Locate the cell with the specified text and output its (x, y) center coordinate. 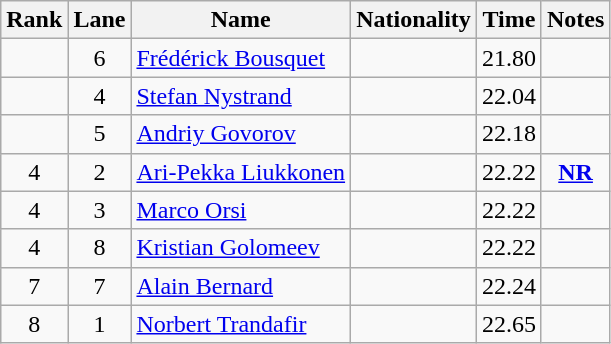
Rank (34, 20)
Norbert Trandafir (241, 324)
Time (508, 20)
Marco Orsi (241, 210)
22.24 (508, 286)
Stefan Nystrand (241, 96)
Ari-Pekka Liukkonen (241, 172)
1 (100, 324)
6 (100, 58)
3 (100, 210)
Lane (100, 20)
Name (241, 20)
22.04 (508, 96)
21.80 (508, 58)
Andriy Govorov (241, 134)
22.65 (508, 324)
Kristian Golomeev (241, 248)
Frédérick Bousquet (241, 58)
NR (575, 172)
Notes (575, 20)
2 (100, 172)
22.18 (508, 134)
5 (100, 134)
Alain Bernard (241, 286)
Nationality (414, 20)
